Capture the cell that displays the provided text and extract its [x, y] central coordinate. 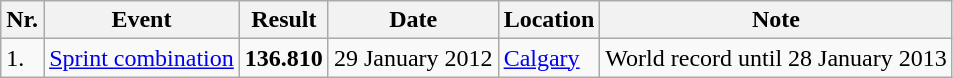
Sprint combination [142, 58]
136.810 [284, 58]
Date [413, 20]
29 January 2012 [413, 58]
Note [776, 20]
Nr. [22, 20]
World record until 28 January 2013 [776, 58]
Location [549, 20]
1. [22, 58]
Event [142, 20]
Calgary [549, 58]
Result [284, 20]
